Provide the (x, y) coordinate of the cell's center where the given text is located.  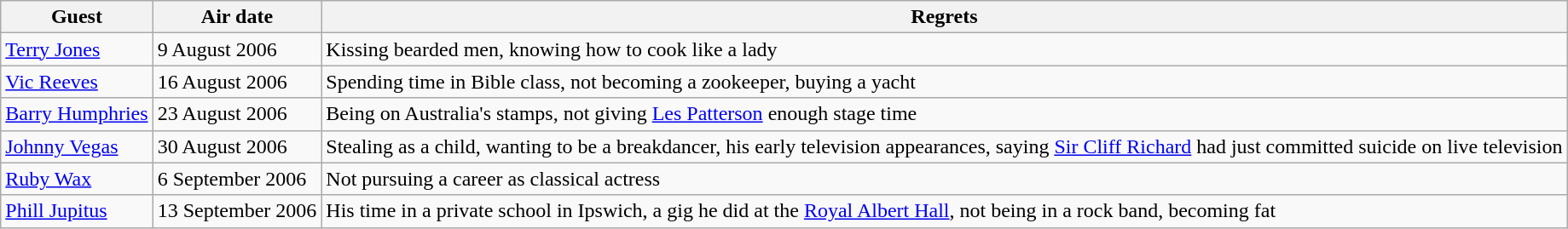
Spending time in Bible class, not becoming a zookeeper, buying a yacht (945, 82)
9 August 2006 (237, 49)
13 September 2006 (237, 211)
Johnny Vegas (77, 146)
Phill Jupitus (77, 211)
Ruby Wax (77, 179)
Vic Reeves (77, 82)
Regrets (945, 17)
6 September 2006 (237, 179)
Kissing bearded men, knowing how to cook like a lady (945, 49)
Air date (237, 17)
Barry Humphries (77, 114)
Not pursuing a career as classical actress (945, 179)
Being on Australia's stamps, not giving Les Patterson enough stage time (945, 114)
30 August 2006 (237, 146)
23 August 2006 (237, 114)
16 August 2006 (237, 82)
His time in a private school in Ipswich, a gig he did at the Royal Albert Hall, not being in a rock band, becoming fat (945, 211)
Terry Jones (77, 49)
Guest (77, 17)
